Provide the (x, y) coordinate of the cell's center where the given text is located.  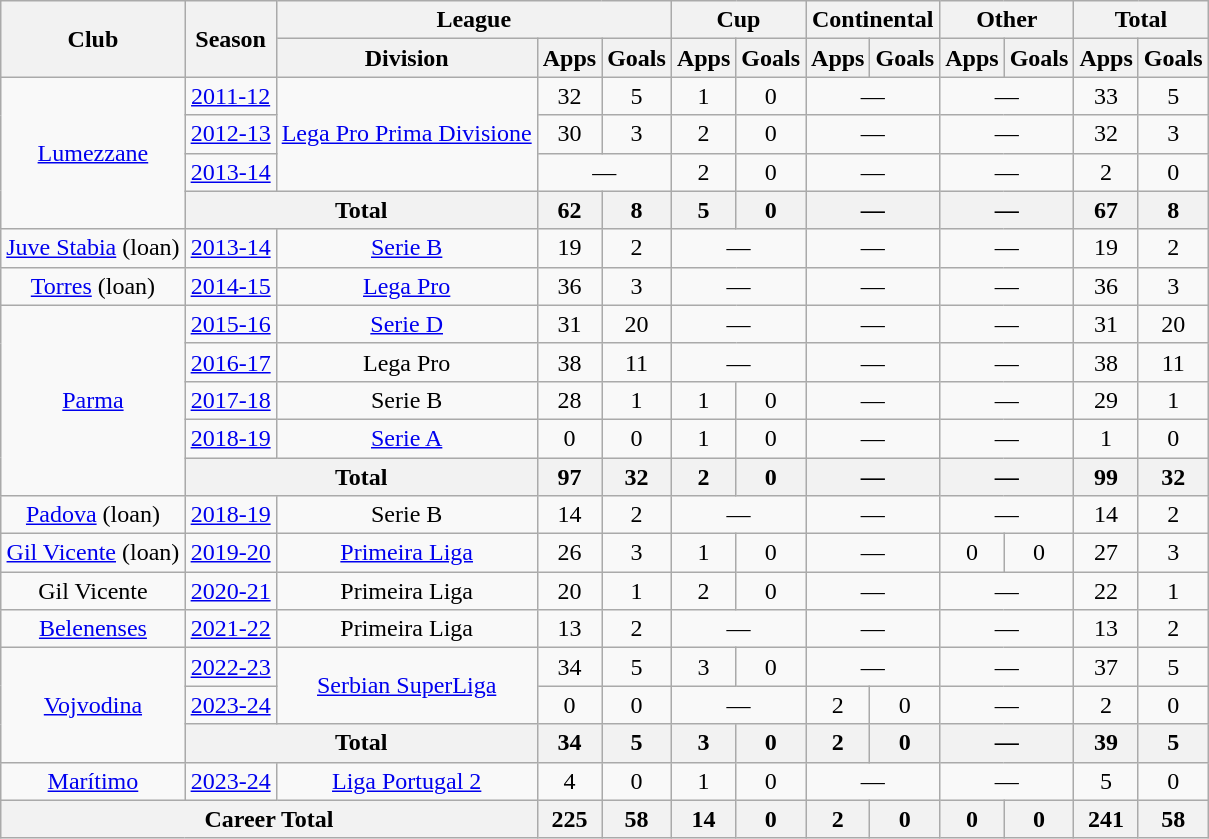
Serie D (406, 324)
Career Total (269, 819)
League (474, 20)
Cup (738, 20)
28 (569, 400)
Belenenses (93, 629)
22 (1106, 591)
2021-22 (230, 629)
Lega Pro Prima Divisione (406, 134)
67 (1106, 210)
Juve Stabia (loan) (93, 248)
Club (93, 39)
4 (569, 781)
2019-20 (230, 553)
Gil Vicente (93, 591)
Marítimo (93, 781)
2011-12 (230, 96)
2014-15 (230, 286)
26 (569, 553)
33 (1106, 96)
225 (569, 819)
Vojvodina (93, 705)
Torres (loan) (93, 286)
2012-13 (230, 134)
Division (406, 58)
2015-16 (230, 324)
Continental (873, 20)
29 (1106, 400)
Other (1007, 20)
2016-17 (230, 362)
62 (569, 210)
Padova (loan) (93, 515)
2022-23 (230, 667)
2017-18 (230, 400)
Gil Vicente (loan) (93, 553)
Parma (93, 400)
Serie A (406, 438)
Serbian SuperLiga (406, 686)
27 (1106, 553)
2020-21 (230, 591)
37 (1106, 667)
39 (1106, 743)
97 (569, 477)
99 (1106, 477)
241 (1106, 819)
Liga Portugal 2 (406, 781)
30 (569, 134)
Season (230, 39)
Lumezzane (93, 153)
